Pinpoint the cell where the given text exists, returning its [X, Y] midpoint coordinate. 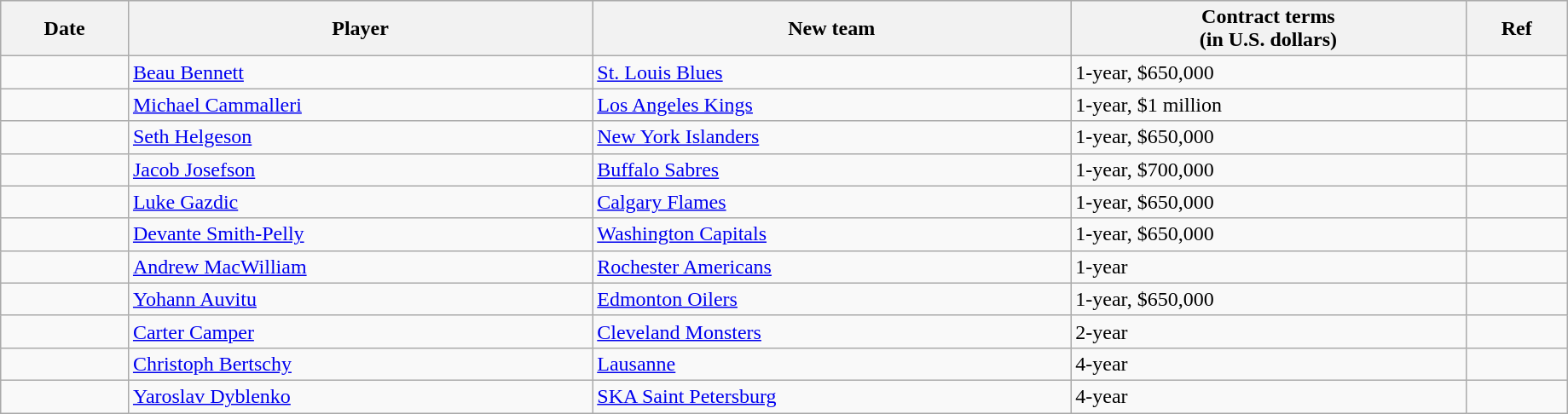
Beau Bennett [360, 72]
Cleveland Monsters [832, 331]
Ref [1516, 29]
Michael Cammalleri [360, 105]
New York Islanders [832, 137]
Yaroslav Dyblenko [360, 396]
Yohann Auvitu [360, 299]
Carter Camper [360, 331]
Washington Capitals [832, 234]
1-year, $1 million [1269, 105]
2-year [1269, 331]
Calgary Flames [832, 202]
Player [360, 29]
Andrew MacWilliam [360, 267]
Luke Gazdic [360, 202]
Seth Helgeson [360, 137]
Buffalo Sabres [832, 170]
Devante Smith-Pelly [360, 234]
Christoph Bertschy [360, 364]
St. Louis Blues [832, 72]
Contract terms(in U.S. dollars) [1269, 29]
New team [832, 29]
1-year, $700,000 [1269, 170]
Edmonton Oilers [832, 299]
Los Angeles Kings [832, 105]
Rochester Americans [832, 267]
1-year [1269, 267]
Lausanne [832, 364]
SKA Saint Petersburg [832, 396]
Date [65, 29]
Jacob Josefson [360, 170]
